Pinpoint the cell where the given text exists, returning its (X, Y) midpoint coordinate. 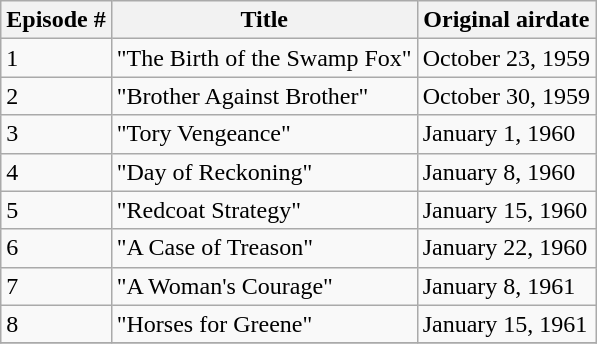
January 8, 1961 (506, 286)
6 (56, 248)
4 (56, 172)
October 30, 1959 (506, 96)
"Brother Against Brother" (264, 96)
8 (56, 324)
October 23, 1959 (506, 58)
Episode # (56, 20)
"Redcoat Strategy" (264, 210)
January 22, 1960 (506, 248)
"Tory Vengeance" (264, 134)
1 (56, 58)
"A Woman's Courage" (264, 286)
"Horses for Greene" (264, 324)
5 (56, 210)
"A Case of Treason" (264, 248)
3 (56, 134)
January 15, 1960 (506, 210)
"The Birth of the Swamp Fox" (264, 58)
January 1, 1960 (506, 134)
January 15, 1961 (506, 324)
2 (56, 96)
7 (56, 286)
"Day of Reckoning" (264, 172)
January 8, 1960 (506, 172)
Original airdate (506, 20)
Title (264, 20)
